Return (x, y) of the center of cell containing provided text 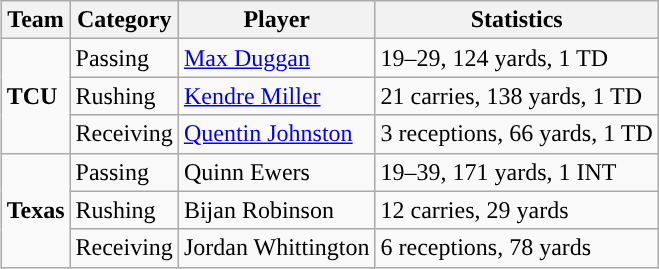
6 receptions, 78 yards (516, 248)
12 carries, 29 yards (516, 210)
Max Duggan (276, 58)
Quentin Johnston (276, 134)
TCU (36, 96)
Statistics (516, 20)
Texas (36, 210)
3 receptions, 66 yards, 1 TD (516, 134)
19–39, 171 yards, 1 INT (516, 172)
Jordan Whittington (276, 248)
21 carries, 138 yards, 1 TD (516, 96)
Player (276, 20)
Category (124, 20)
Team (36, 20)
Bijan Robinson (276, 210)
Kendre Miller (276, 96)
Quinn Ewers (276, 172)
19–29, 124 yards, 1 TD (516, 58)
